Provide the (x, y) coordinate of the cell's center where the given text is located.  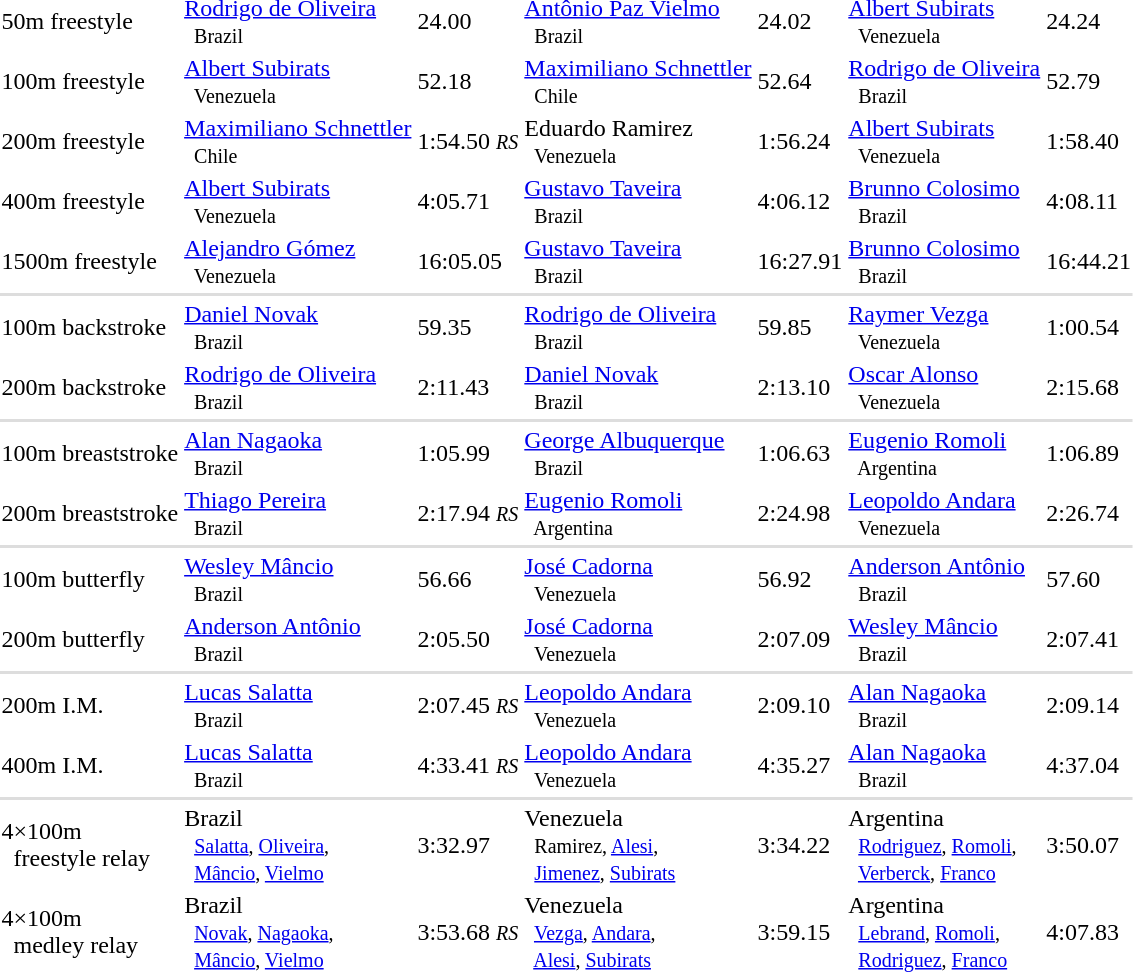
16:44.21 (1089, 262)
16:27.91 (800, 262)
2:09.10 (800, 706)
Eduardo Ramirez Venezuela (638, 142)
2:07.41 (1089, 640)
2:07.45 RS (468, 706)
2:17.94 RS (468, 514)
Brazil Salatta, Oliveira, Mâncio, Vielmo (298, 845)
2:07.09 (800, 640)
George Albuquerque Brazil (638, 454)
56.66 (468, 580)
4:33.41 RS (468, 766)
Thiago Pereira Brazil (298, 514)
52.79 (1089, 82)
200m backstroke (90, 388)
100m butterfly (90, 580)
3:34.22 (800, 845)
200m freestyle (90, 142)
2:11.43 (468, 388)
Oscar Alonso Venezuela (944, 388)
57.60 (1089, 580)
1:54.50 RS (468, 142)
59.85 (800, 328)
100m breaststroke (90, 454)
4×100m freestyle relay (90, 845)
2:24.98 (800, 514)
Argentina Rodriguez, Romoli, Verberck, Franco (944, 845)
Venezuela Ramirez, Alesi, Jimenez, Subirats (638, 845)
52.64 (800, 82)
2:05.50 (468, 640)
2:09.14 (1089, 706)
4:37.04 (1089, 766)
59.35 (468, 328)
200m I.M. (90, 706)
16:05.05 (468, 262)
4:06.12 (800, 202)
56.92 (800, 580)
2:15.68 (1089, 388)
400m I.M. (90, 766)
4:08.11 (1089, 202)
4:05.71 (468, 202)
100m freestyle (90, 82)
1:05.99 (468, 454)
3:50.07 (1089, 845)
1:06.89 (1089, 454)
Raymer Vezga Venezuela (944, 328)
52.18 (468, 82)
1:06.63 (800, 454)
2:26.74 (1089, 514)
Alejandro Gómez Venezuela (298, 262)
1:56.24 (800, 142)
200m breaststroke (90, 514)
200m butterfly (90, 640)
400m freestyle (90, 202)
3:32.97 (468, 845)
1:00.54 (1089, 328)
2:13.10 (800, 388)
4:35.27 (800, 766)
100m backstroke (90, 328)
1:58.40 (1089, 142)
1500m freestyle (90, 262)
